Capture the cell that displays the provided text and extract its [X, Y] central coordinate. 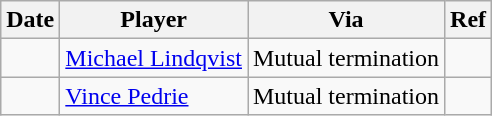
Player [154, 20]
Date [30, 20]
Vince Pedrie [154, 96]
Michael Lindqvist [154, 58]
Via [346, 20]
Ref [468, 20]
